Locate the cell with the specified text and output its [X, Y] center coordinate. 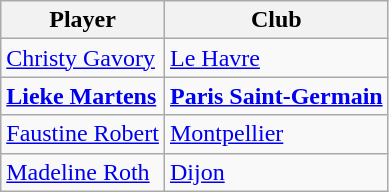
Lieke Martens [83, 96]
Player [83, 20]
Montpellier [276, 134]
Christy Gavory [83, 58]
Madeline Roth [83, 172]
Faustine Robert [83, 134]
Paris Saint-Germain [276, 96]
Le Havre [276, 58]
Dijon [276, 172]
Club [276, 20]
